Return (X, Y) of the center of cell containing provided text 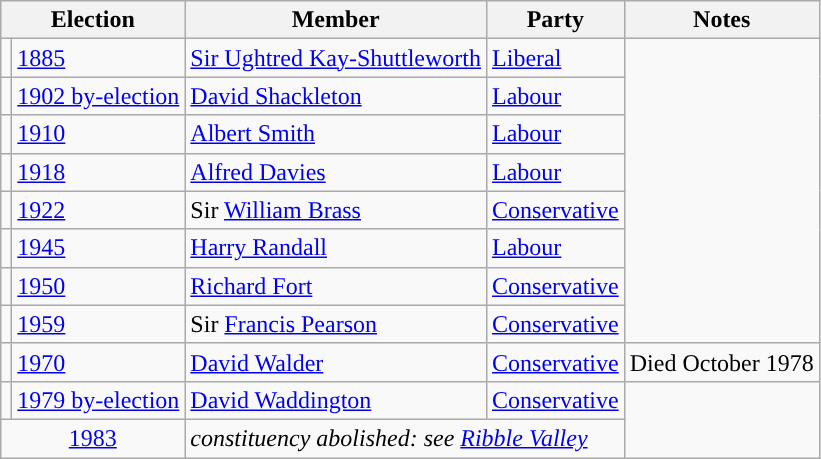
1885 (98, 58)
1918 (98, 172)
Harry Randall (336, 248)
Sir Francis Pearson (336, 324)
Member (336, 20)
1902 by-election (98, 96)
1959 (98, 324)
David Shackleton (336, 96)
1970 (98, 362)
Liberal (556, 58)
constituency abolished: see Ribble Valley (404, 438)
1922 (98, 210)
Election (93, 20)
Alfred Davies (336, 172)
1983 (93, 438)
Richard Fort (336, 286)
Died October 1978 (722, 362)
Party (556, 20)
1950 (98, 286)
1945 (98, 248)
Notes (722, 20)
David Waddington (336, 400)
1910 (98, 134)
David Walder (336, 362)
Albert Smith (336, 134)
1979 by-election (98, 400)
Sir William Brass (336, 210)
Sir Ughtred Kay-Shuttleworth (336, 58)
